Detect which cell encompasses the target text, then output its (X, Y) center coordinate. 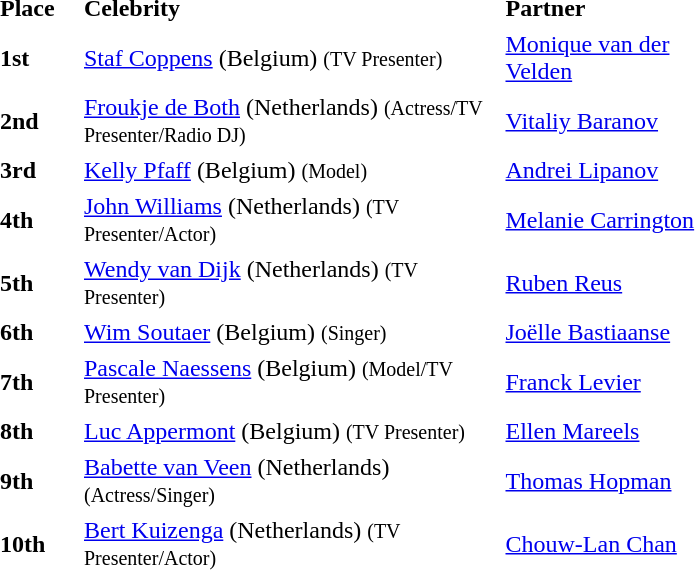
Staf Coppens (Belgium) (TV Presenter) (290, 58)
Luc Appermont (Belgium) (TV Presenter) (290, 432)
Froukje de Both (Netherlands) (Actress/TV Presenter/Radio DJ) (290, 121)
Wim Soutaer (Belgium) (Singer) (290, 332)
Kelly Pfaff (Belgium) (Model) (290, 170)
John Williams (Netherlands) (TV Presenter/Actor) (290, 220)
Babette van Veen (Netherlands) (Actress/Singer) (290, 481)
Pascale Naessens (Belgium) (Model/TV Presenter) (290, 382)
Wendy van Dijk (Netherlands) (TV Presenter) (290, 283)
